Provide the [x, y] coordinate of the cell's center where the given text is located.  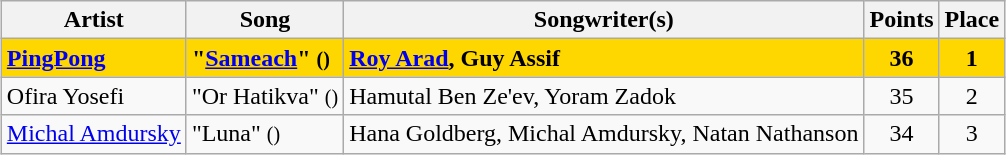
Points [902, 20]
Artist [94, 20]
Hana Goldberg, Michal Amdursky, Natan Nathanson [604, 134]
36 [902, 58]
3 [972, 134]
2 [972, 96]
PingPong [94, 58]
35 [902, 96]
1 [972, 58]
"Luna" () [264, 134]
Michal Amdursky [94, 134]
34 [902, 134]
"Or Hatikva" () [264, 96]
Song [264, 20]
Roy Arad, Guy Assif [604, 58]
Hamutal Ben Ze'ev, Yoram Zadok [604, 96]
"Sameach" () [264, 58]
Songwriter(s) [604, 20]
Place [972, 20]
Ofira Yosefi [94, 96]
